Identify which cell holds the provided text, then report its [x, y] central coordinate. 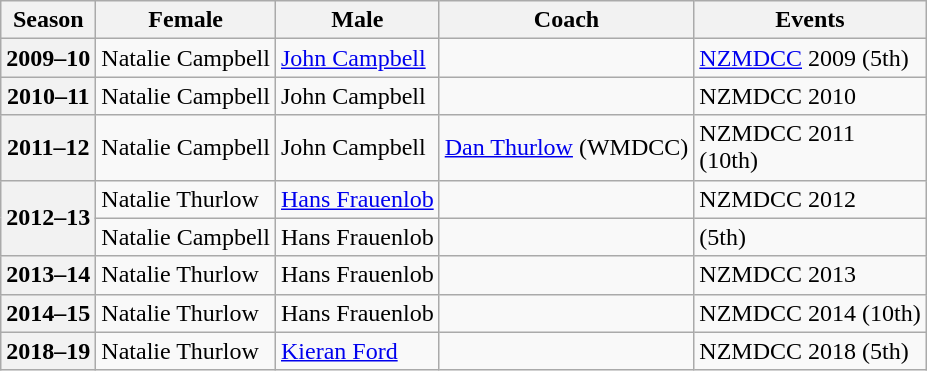
NZMDCC 2013 [810, 275]
Female [186, 20]
Male [357, 20]
2011–12 [48, 148]
Season [48, 20]
2010–11 [48, 96]
2012–13 [48, 218]
NZMDCC 2010 [810, 96]
2013–14 [48, 275]
NZMDCC 2012 [810, 199]
NZMDCC 2014 (10th) [810, 313]
(5th) [810, 237]
2018–19 [48, 351]
NZMDCC 2011 (10th) [810, 148]
2009–10 [48, 58]
Events [810, 20]
Kieran Ford [357, 351]
2014–15 [48, 313]
NZMDCC 2018 (5th) [810, 351]
Coach [566, 20]
NZMDCC 2009 (5th) [810, 58]
Dan Thurlow (WMDCC) [566, 148]
